Capture the cell that displays the provided text and extract its [X, Y] central coordinate. 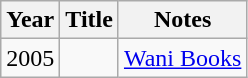
Year [30, 20]
2005 [30, 58]
Title [90, 20]
Wani Books [182, 58]
Notes [182, 20]
